Identify which cell holds the provided text, then report its [x, y] central coordinate. 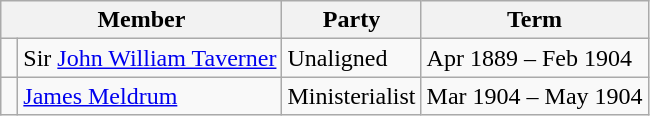
James Meldrum [150, 96]
Unaligned [352, 58]
Party [352, 20]
Sir John William Taverner [150, 58]
Apr 1889 – Feb 1904 [534, 58]
Ministerialist [352, 96]
Mar 1904 – May 1904 [534, 96]
Member [142, 20]
Term [534, 20]
